Detect which cell encompasses the target text, then output its [X, Y] center coordinate. 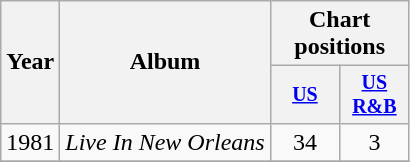
34 [304, 142]
Year [30, 62]
Album [165, 62]
1981 [30, 142]
Live In New Orleans [165, 142]
Chart positions [340, 34]
3 [374, 142]
US [304, 94]
USR&B [374, 94]
